Locate the cell with the specified text and output its (X, Y) center coordinate. 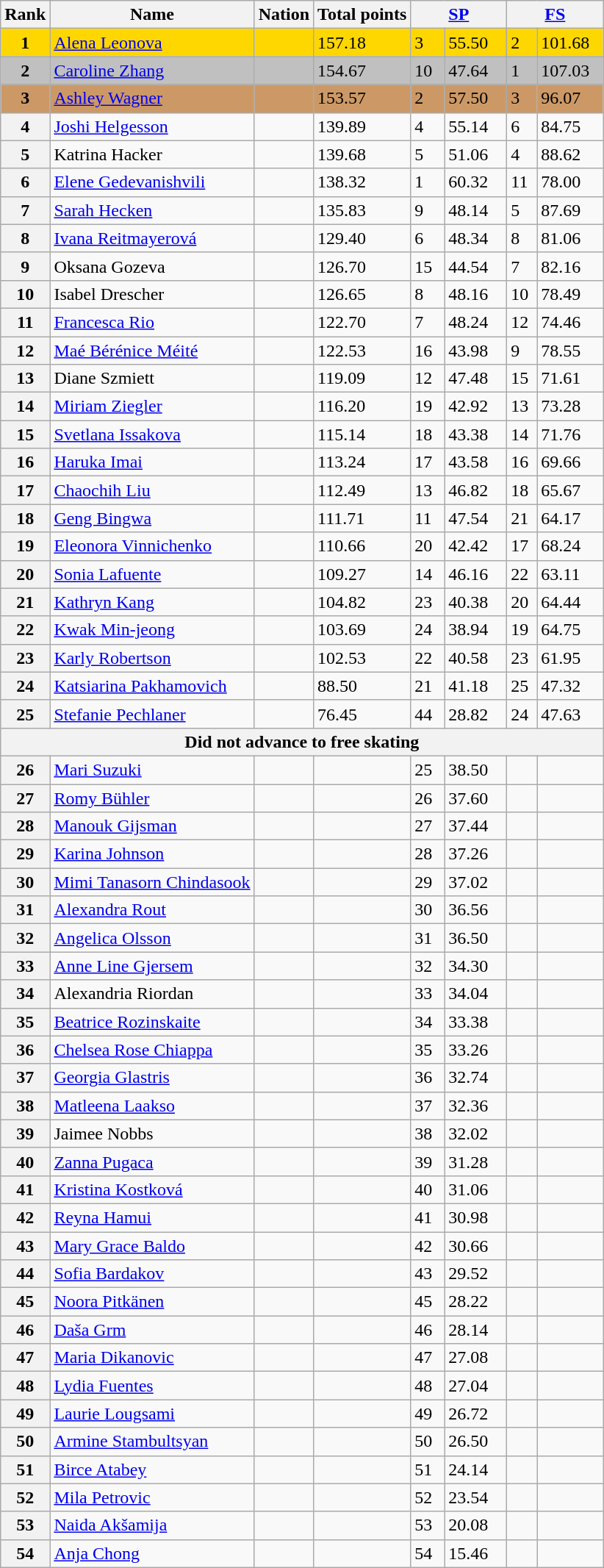
116.20 (362, 407)
113.24 (362, 462)
Mila Petrovic (152, 1497)
47.63 (570, 714)
43.38 (476, 434)
55.14 (476, 126)
48.14 (476, 210)
Matleena Laakso (152, 1106)
Isabel Drescher (152, 294)
Elene Gedevanishvili (152, 182)
111.71 (362, 518)
103.69 (362, 630)
Joshi Helgesson (152, 126)
Kathryn Kang (152, 602)
32.02 (476, 1134)
Svetlana Issakova (152, 434)
46.82 (476, 490)
Oksana Gozeva (152, 266)
30.98 (476, 1217)
26.72 (476, 1414)
Chaochih Liu (152, 490)
Geng Bingwa (152, 518)
101.68 (570, 43)
Armine Stambultsyan (152, 1442)
Total points (362, 15)
126.70 (362, 266)
41.18 (476, 686)
78.55 (570, 351)
37.26 (476, 854)
46.16 (476, 574)
29.52 (476, 1274)
Mimi Tanasorn Chindasook (152, 882)
Sonia Lafuente (152, 574)
Katrina Hacker (152, 154)
Sofia Bardakov (152, 1274)
48.16 (476, 294)
Karly Robertson (152, 658)
71.61 (570, 379)
15.46 (476, 1553)
36.56 (476, 910)
81.06 (570, 238)
69.66 (570, 462)
Manouk Gijsman (152, 826)
47.32 (570, 686)
20.08 (476, 1525)
Anne Line Gjersem (152, 966)
109.27 (362, 574)
Zanna Pugaca (152, 1161)
27.08 (476, 1358)
154.67 (362, 71)
Stefanie Pechlaner (152, 714)
65.67 (570, 490)
119.09 (362, 379)
47.48 (476, 379)
Daša Grm (152, 1330)
23.54 (476, 1497)
122.70 (362, 322)
71.76 (570, 434)
Name (152, 15)
84.75 (570, 126)
Kwak Min-jeong (152, 630)
112.49 (362, 490)
Birce Atabey (152, 1469)
32.36 (476, 1106)
138.32 (362, 182)
Ashley Wagner (152, 99)
40.58 (476, 658)
Anja Chong (152, 1553)
Karina Johnson (152, 854)
122.53 (362, 351)
SP (459, 15)
36.50 (476, 938)
126.65 (362, 294)
Maria Dikanovic (152, 1358)
34.04 (476, 994)
30.66 (476, 1246)
Laurie Lougsami (152, 1414)
73.28 (570, 407)
64.75 (570, 630)
33.26 (476, 1050)
63.11 (570, 574)
Katsiarina Pakhamovich (152, 686)
Naida Akšamija (152, 1525)
Miriam Ziegler (152, 407)
42.42 (476, 546)
64.17 (570, 518)
153.57 (362, 99)
37.60 (476, 798)
38.50 (476, 770)
61.95 (570, 658)
Sarah Hecken (152, 210)
28.82 (476, 714)
Alexandria Riordan (152, 994)
Ivana Reitmayerová (152, 238)
Angelica Olsson (152, 938)
Romy Bühler (152, 798)
31.28 (476, 1161)
43.98 (476, 351)
24.14 (476, 1469)
68.24 (570, 546)
Rank (25, 15)
110.66 (362, 546)
28.22 (476, 1302)
27.04 (476, 1386)
Francesca Rio (152, 322)
Lydia Fuentes (152, 1386)
104.82 (362, 602)
51.06 (476, 154)
33.38 (476, 1022)
Alexandra Rout (152, 910)
26.50 (476, 1442)
43.58 (476, 462)
78.49 (570, 294)
Eleonora Vinnichenko (152, 546)
31.06 (476, 1189)
129.40 (362, 238)
Mari Suzuki (152, 770)
87.69 (570, 210)
Reyna Hamui (152, 1217)
40.38 (476, 602)
44.54 (476, 266)
157.18 (362, 43)
28.14 (476, 1330)
82.16 (570, 266)
139.89 (362, 126)
47.64 (476, 71)
Kristina Kostková (152, 1189)
Jaimee Nobbs (152, 1134)
Mary Grace Baldo (152, 1246)
38.94 (476, 630)
37.44 (476, 826)
Alena Leonova (152, 43)
Georgia Glastris (152, 1078)
139.68 (362, 154)
FS (556, 15)
115.14 (362, 434)
48.34 (476, 238)
Diane Szmiett (152, 379)
48.24 (476, 322)
47.54 (476, 518)
57.50 (476, 99)
Nation (284, 15)
64.44 (570, 602)
78.00 (570, 182)
107.03 (570, 71)
60.32 (476, 182)
88.50 (362, 686)
Noora Pitkänen (152, 1302)
Beatrice Rozinskaite (152, 1022)
Maé Bérénice Méité (152, 351)
Did not advance to free skating (302, 742)
135.83 (362, 210)
37.02 (476, 882)
34.30 (476, 966)
88.62 (570, 154)
102.53 (362, 658)
55.50 (476, 43)
Chelsea Rose Chiappa (152, 1050)
32.74 (476, 1078)
74.46 (570, 322)
42.92 (476, 407)
76.45 (362, 714)
Haruka Imai (152, 462)
Caroline Zhang (152, 71)
96.07 (570, 99)
